Detect which cell encompasses the target text, then output its [X, Y] center coordinate. 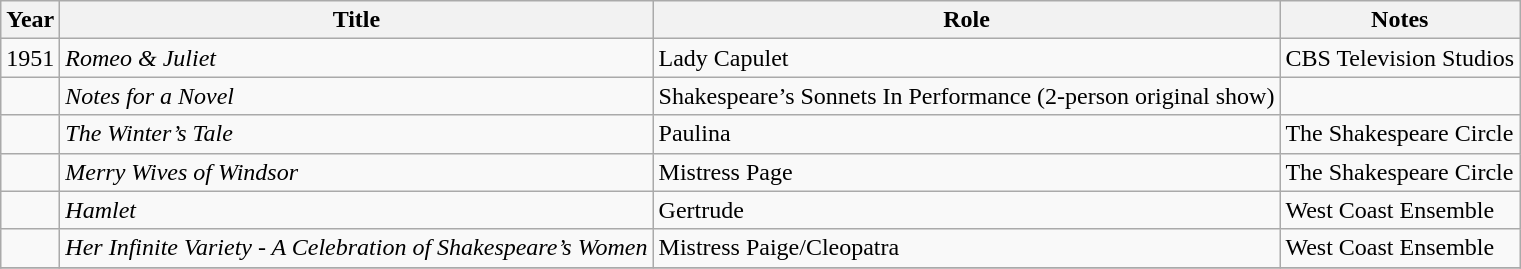
Shakespeare’s Sonnets In Performance (2-person original show) [966, 96]
Year [30, 20]
Merry Wives of Windsor [356, 172]
Mistress Page [966, 172]
Gertrude [966, 210]
1951 [30, 58]
Lady Capulet [966, 58]
Title [356, 20]
The Winter’s Tale [356, 134]
Notes [1400, 20]
Romeo & Juliet [356, 58]
Paulina [966, 134]
Mistress Paige/Cleopatra [966, 248]
Hamlet [356, 210]
Notes for a Novel [356, 96]
Role [966, 20]
CBS Television Studios [1400, 58]
Her Infinite Variety - A Celebration of Shakespeare’s Women [356, 248]
